Locate the cell with the specified text and output its [x, y] center coordinate. 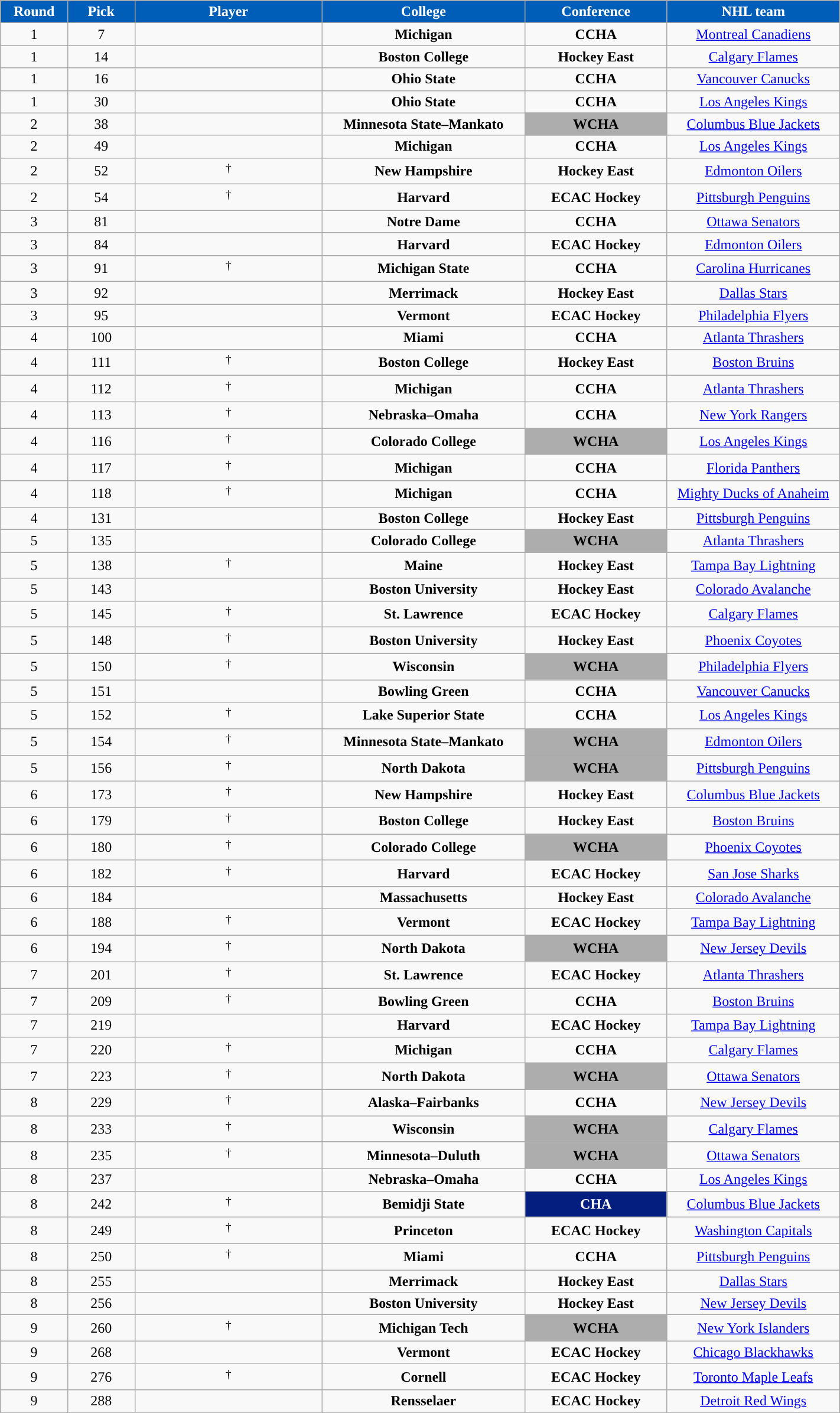
Alaska–Fairbanks [423, 1102]
201 [101, 975]
81 [101, 222]
260 [101, 1328]
Mighty Ducks of Anaheim [753, 494]
184 [101, 898]
154 [101, 742]
52 [101, 171]
Washington Capitals [753, 1231]
92 [101, 293]
145 [101, 614]
116 [101, 442]
NHL team [753, 12]
151 [101, 691]
250 [101, 1257]
152 [101, 716]
229 [101, 1102]
Lake Superior State [423, 716]
179 [101, 821]
New York Islanders [753, 1328]
255 [101, 1281]
118 [101, 494]
Cornell [423, 1376]
84 [101, 244]
180 [101, 847]
College [423, 12]
Rensselaer [423, 1401]
Minnesota–Duluth [423, 1155]
249 [101, 1231]
148 [101, 640]
111 [101, 363]
Toronto Maple Leafs [753, 1376]
Pick [101, 12]
135 [101, 541]
Michigan Tech [423, 1328]
143 [101, 590]
256 [101, 1304]
117 [101, 468]
209 [101, 1002]
242 [101, 1204]
268 [101, 1352]
Bemidji State [423, 1204]
CHA [595, 1204]
Florida Panthers [753, 468]
49 [101, 146]
219 [101, 1025]
235 [101, 1155]
112 [101, 389]
Detroit Red Wings [753, 1401]
91 [101, 268]
156 [101, 768]
54 [101, 197]
Carolina Hurricanes [753, 268]
Massachusetts [423, 898]
14 [101, 57]
220 [101, 1050]
131 [101, 518]
150 [101, 666]
Conference [595, 12]
95 [101, 315]
Notre Dame [423, 222]
38 [101, 124]
Player [228, 12]
276 [101, 1376]
100 [101, 338]
173 [101, 795]
Chicago Blackhawks [753, 1352]
237 [101, 1180]
Princeton [423, 1231]
223 [101, 1076]
Michigan State [423, 268]
233 [101, 1129]
182 [101, 873]
188 [101, 923]
Montreal Canadiens [753, 34]
194 [101, 949]
30 [101, 102]
Round [34, 12]
288 [101, 1401]
Maine [423, 566]
16 [101, 79]
San Jose Sharks [753, 873]
138 [101, 566]
113 [101, 415]
New York Rangers [753, 415]
